Capture the cell that displays the provided text and extract its (X, Y) central coordinate. 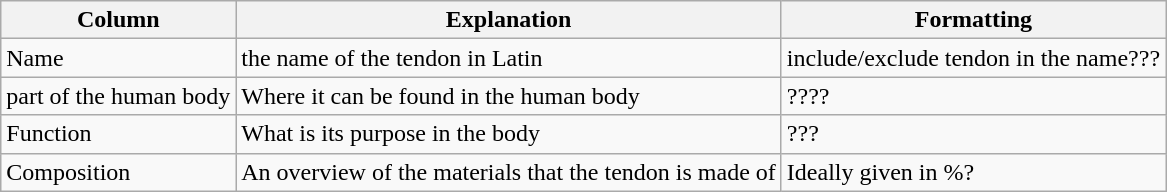
the name of the tendon in Latin (509, 58)
An overview of the materials that the tendon is made of (509, 172)
part of the human body (118, 96)
???? (973, 96)
Name (118, 58)
Function (118, 134)
Composition (118, 172)
Explanation (509, 20)
What is its purpose in the body (509, 134)
include/exclude tendon in the name??? (973, 58)
??? (973, 134)
Where it can be found in the human body (509, 96)
Column (118, 20)
Formatting (973, 20)
Ideally given in %? (973, 172)
